Output the (X, Y) coordinate of the center of the cell containing the given text.  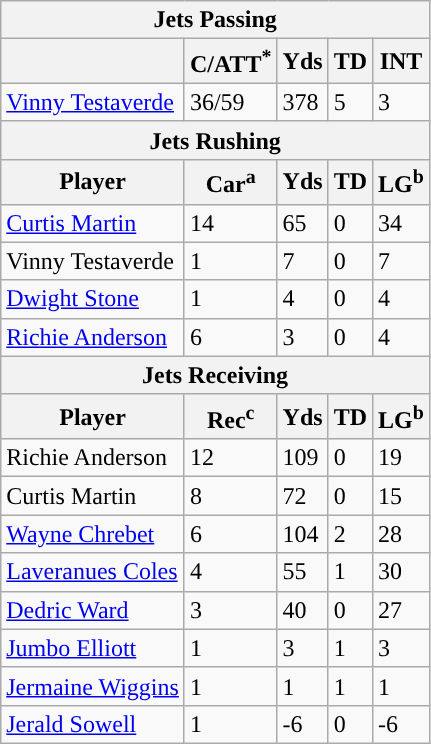
Cara (230, 182)
Laveranues Coles (93, 572)
Jets Receiving (216, 375)
65 (302, 223)
12 (230, 458)
30 (402, 572)
109 (302, 458)
Dwight Stone (93, 299)
C/ATT* (230, 62)
34 (402, 223)
Wayne Chrebet (93, 534)
INT (402, 62)
2 (350, 534)
40 (302, 610)
28 (402, 534)
378 (302, 102)
Jets Passing (216, 20)
Dedric Ward (93, 610)
8 (230, 496)
104 (302, 534)
Recc (230, 416)
27 (402, 610)
Jets Rushing (216, 140)
Jumbo Elliott (93, 648)
36/59 (230, 102)
Jerald Sowell (93, 724)
55 (302, 572)
Jermaine Wiggins (93, 686)
19 (402, 458)
72 (302, 496)
5 (350, 102)
14 (230, 223)
15 (402, 496)
